Find where the given text appears and provide that cell's center as [x, y] coordinate. 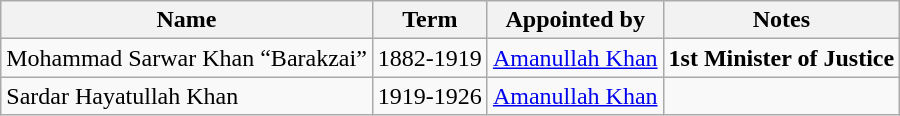
Name [187, 20]
1919-1926 [430, 96]
Appointed by [575, 20]
1st Minister of Justice [782, 58]
Sardar Hayatullah Khan [187, 96]
Notes [782, 20]
Mohammad Sarwar Khan “Barakzai” [187, 58]
Term [430, 20]
1882-1919 [430, 58]
